Detect which cell encompasses the target text, then output its [X, Y] center coordinate. 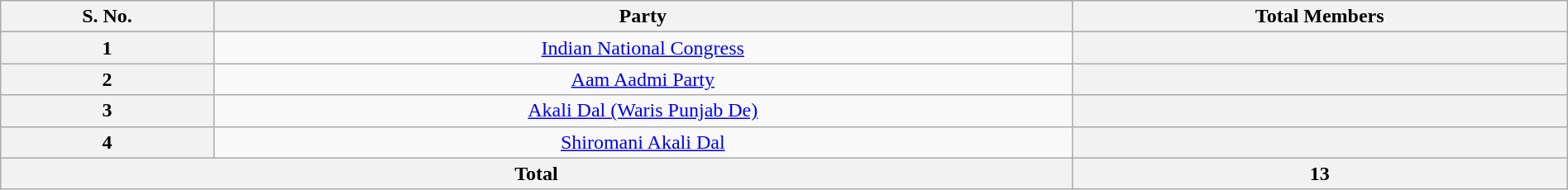
13 [1320, 173]
Total Members [1320, 17]
4 [108, 142]
Indian National Congress [643, 48]
Total [536, 173]
2 [108, 79]
S. No. [108, 17]
3 [108, 111]
Aam Aadmi Party [643, 79]
Party [643, 17]
1 [108, 48]
Akali Dal (Waris Punjab De) [643, 111]
Shiromani Akali Dal [643, 142]
